From the cell containing the given text, extract its center point as (x, y) coordinate. 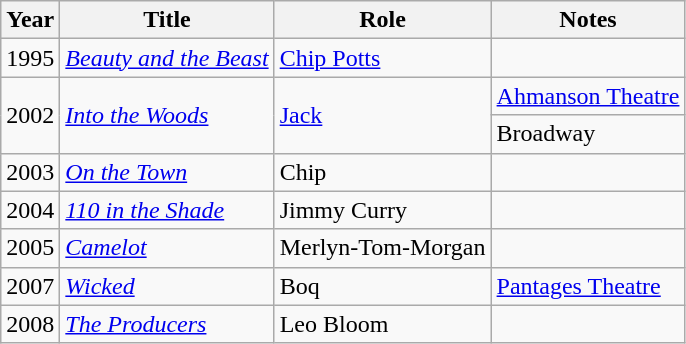
Jimmy Curry (382, 210)
Merlyn-Tom-Morgan (382, 248)
Title (167, 20)
Pantages Theatre (588, 286)
Jack (382, 115)
110 in the Shade (167, 210)
Role (382, 20)
2007 (30, 286)
Boq (382, 286)
1995 (30, 58)
2004 (30, 210)
2008 (30, 324)
Chip Potts (382, 58)
Leo Bloom (382, 324)
Wicked (167, 286)
Year (30, 20)
On the Town (167, 172)
Into the Woods (167, 115)
Ahmanson Theatre (588, 96)
2003 (30, 172)
Notes (588, 20)
Beauty and the Beast (167, 58)
2002 (30, 115)
Broadway (588, 134)
2005 (30, 248)
Chip (382, 172)
The Producers (167, 324)
Camelot (167, 248)
